Find where the given text appears and provide that cell's center as (X, Y) coordinate. 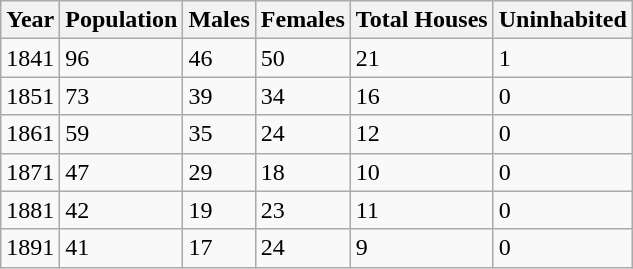
Population (122, 20)
47 (122, 172)
17 (219, 248)
73 (122, 96)
50 (302, 58)
42 (122, 210)
10 (422, 172)
39 (219, 96)
23 (302, 210)
96 (122, 58)
Males (219, 20)
11 (422, 210)
Uninhabited (562, 20)
41 (122, 248)
12 (422, 134)
Year (30, 20)
35 (219, 134)
1 (562, 58)
59 (122, 134)
29 (219, 172)
1841 (30, 58)
Total Houses (422, 20)
9 (422, 248)
19 (219, 210)
21 (422, 58)
16 (422, 96)
1861 (30, 134)
1891 (30, 248)
46 (219, 58)
1881 (30, 210)
1871 (30, 172)
Females (302, 20)
18 (302, 172)
34 (302, 96)
1851 (30, 96)
